Provide the [x, y] coordinate of the cell's center where the given text is located.  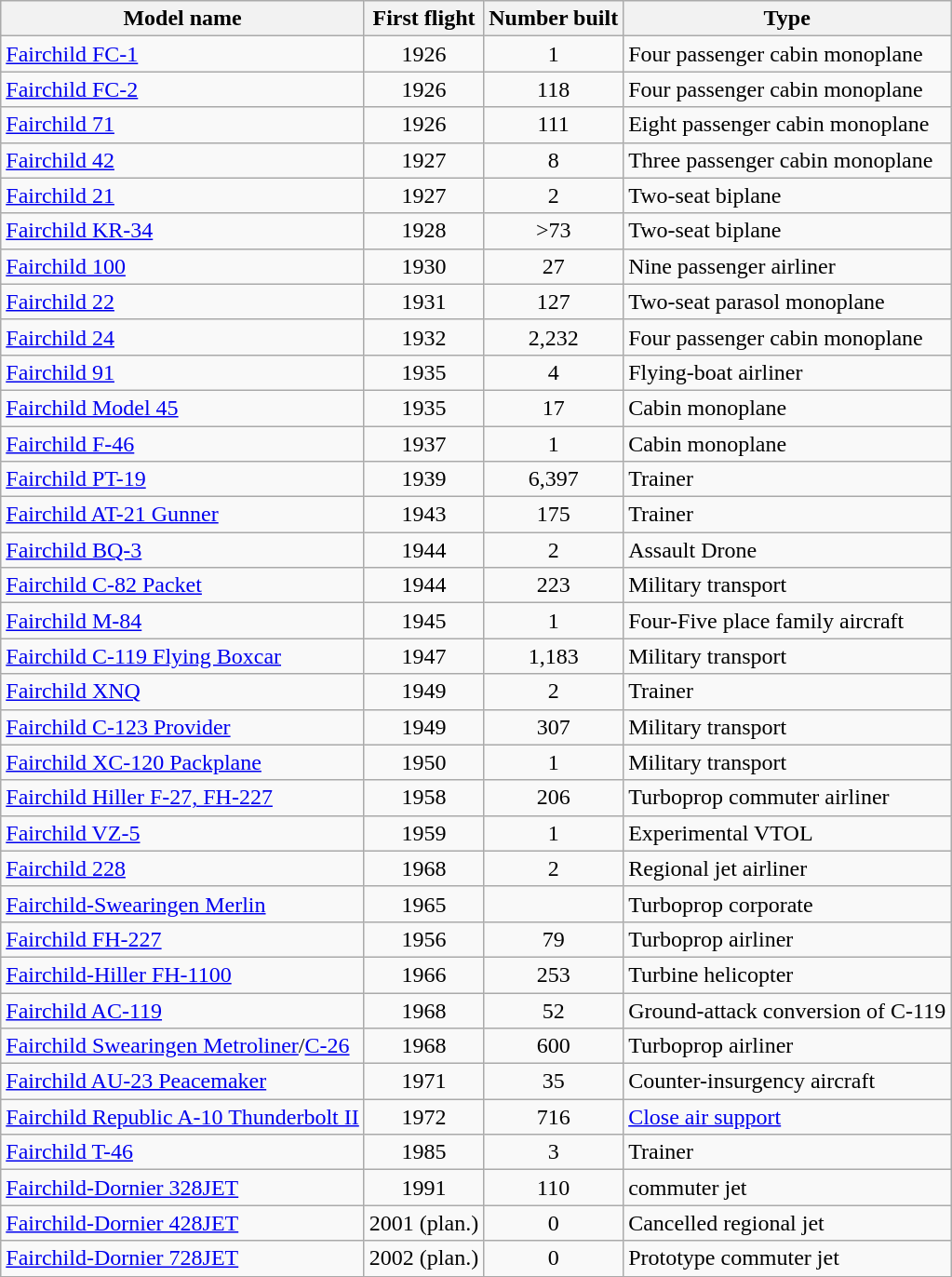
Turbine helicopter [787, 975]
Cancelled regional jet [787, 1223]
Fairchild Swearingen Metroliner/C-26 [182, 1046]
Fairchild-Dornier 328JET [182, 1188]
Fairchild F-46 [182, 444]
Fairchild Republic A-10 Thunderbolt II [182, 1117]
17 [554, 408]
Two-seat parasol monoplane [787, 302]
Fairchild C-82 Packet [182, 585]
Regional jet airliner [787, 868]
Fairchild FC-1 [182, 54]
206 [554, 798]
Turboprop commuter airliner [787, 798]
1945 [423, 621]
27 [554, 266]
79 [554, 939]
1931 [423, 302]
253 [554, 975]
Fairchild 21 [182, 195]
118 [554, 89]
>73 [554, 231]
Model name [182, 19]
1,183 [554, 656]
110 [554, 1188]
1947 [423, 656]
35 [554, 1082]
Fairchild-Dornier 428JET [182, 1223]
127 [554, 302]
716 [554, 1117]
Three passenger cabin monoplane [787, 160]
1956 [423, 939]
1928 [423, 231]
4 [554, 372]
Fairchild XC-120 Packplane [182, 762]
1966 [423, 975]
1971 [423, 1082]
Type [787, 19]
Fairchild M-84 [182, 621]
Fairchild 24 [182, 337]
Prototype commuter jet [787, 1258]
6,397 [554, 479]
1965 [423, 904]
Fairchild FH-227 [182, 939]
Fairchild 42 [182, 160]
1991 [423, 1188]
1937 [423, 444]
Fairchild BQ-3 [182, 550]
Fairchild Hiller F-27, FH-227 [182, 798]
Eight passenger cabin monoplane [787, 125]
Fairchild C-123 Provider [182, 727]
Close air support [787, 1117]
1930 [423, 266]
Turboprop corporate [787, 904]
Fairchild AT-21 Gunner [182, 515]
1943 [423, 515]
2002 (plan.) [423, 1258]
Fairchild 22 [182, 302]
Assault Drone [787, 550]
1972 [423, 1117]
1985 [423, 1152]
223 [554, 585]
2001 (plan.) [423, 1223]
First flight [423, 19]
600 [554, 1046]
Fairchild XNQ [182, 692]
Fairchild VZ-5 [182, 833]
Nine passenger airliner [787, 266]
1958 [423, 798]
Fairchild-Hiller FH-1100 [182, 975]
Flying-boat airliner [787, 372]
Fairchild-Dornier 728JET [182, 1258]
Fairchild AU-23 Peacemaker [182, 1082]
3 [554, 1152]
Fairchild 71 [182, 125]
Experimental VTOL [787, 833]
1950 [423, 762]
Fairchild 228 [182, 868]
Fairchild FC-2 [182, 89]
Counter-insurgency aircraft [787, 1082]
Ground-attack conversion of C-119 [787, 1010]
Fairchild 100 [182, 266]
Fairchild AC-119 [182, 1010]
Fairchild Model 45 [182, 408]
commuter jet [787, 1188]
Fairchild-Swearingen Merlin [182, 904]
2,232 [554, 337]
1932 [423, 337]
Fairchild KR-34 [182, 231]
Four-Five place family aircraft [787, 621]
111 [554, 125]
175 [554, 515]
52 [554, 1010]
1939 [423, 479]
Fairchild 91 [182, 372]
1959 [423, 833]
Fairchild T-46 [182, 1152]
Fairchild C-119 Flying Boxcar [182, 656]
307 [554, 727]
Number built [554, 19]
8 [554, 160]
Fairchild PT-19 [182, 479]
